For the text-containing cell, return its midpoint in (x, y) coordinate format. 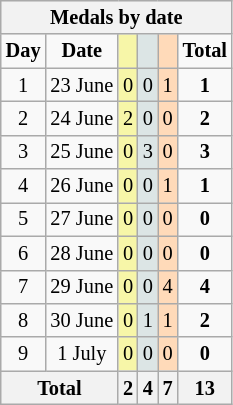
26 June (82, 186)
30 June (82, 320)
5 (24, 219)
9 (24, 354)
Day (24, 51)
24 June (82, 118)
Medals by date (116, 17)
25 June (82, 152)
23 June (82, 85)
28 June (82, 253)
29 June (82, 287)
1 July (82, 354)
6 (24, 253)
8 (24, 320)
13 (205, 388)
27 June (82, 219)
Date (82, 51)
